From the cell containing the given text, extract its center point as [x, y] coordinate. 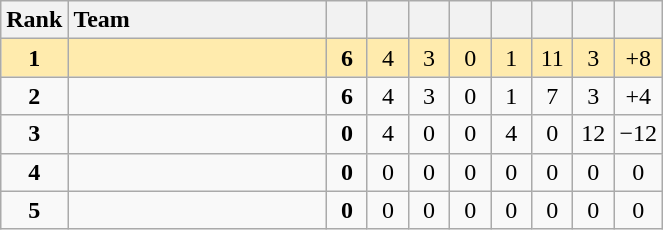
5 [34, 210]
Rank [34, 20]
−12 [638, 134]
+4 [638, 96]
+8 [638, 58]
7 [552, 96]
12 [594, 134]
2 [34, 96]
Team [198, 20]
11 [552, 58]
